Provide the (x, y) coordinate of the cell's center where the given text is located.  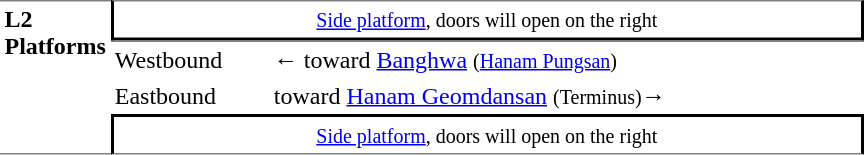
← toward Banghwa (Hanam Pungsan) (566, 59)
L2Platforms (55, 77)
toward Hanam Geomdansan (Terminus)→ (566, 96)
Eastbound (190, 96)
Westbound (190, 59)
